Scan for the cell matching the given text and deliver its (x, y) coordinate at center. 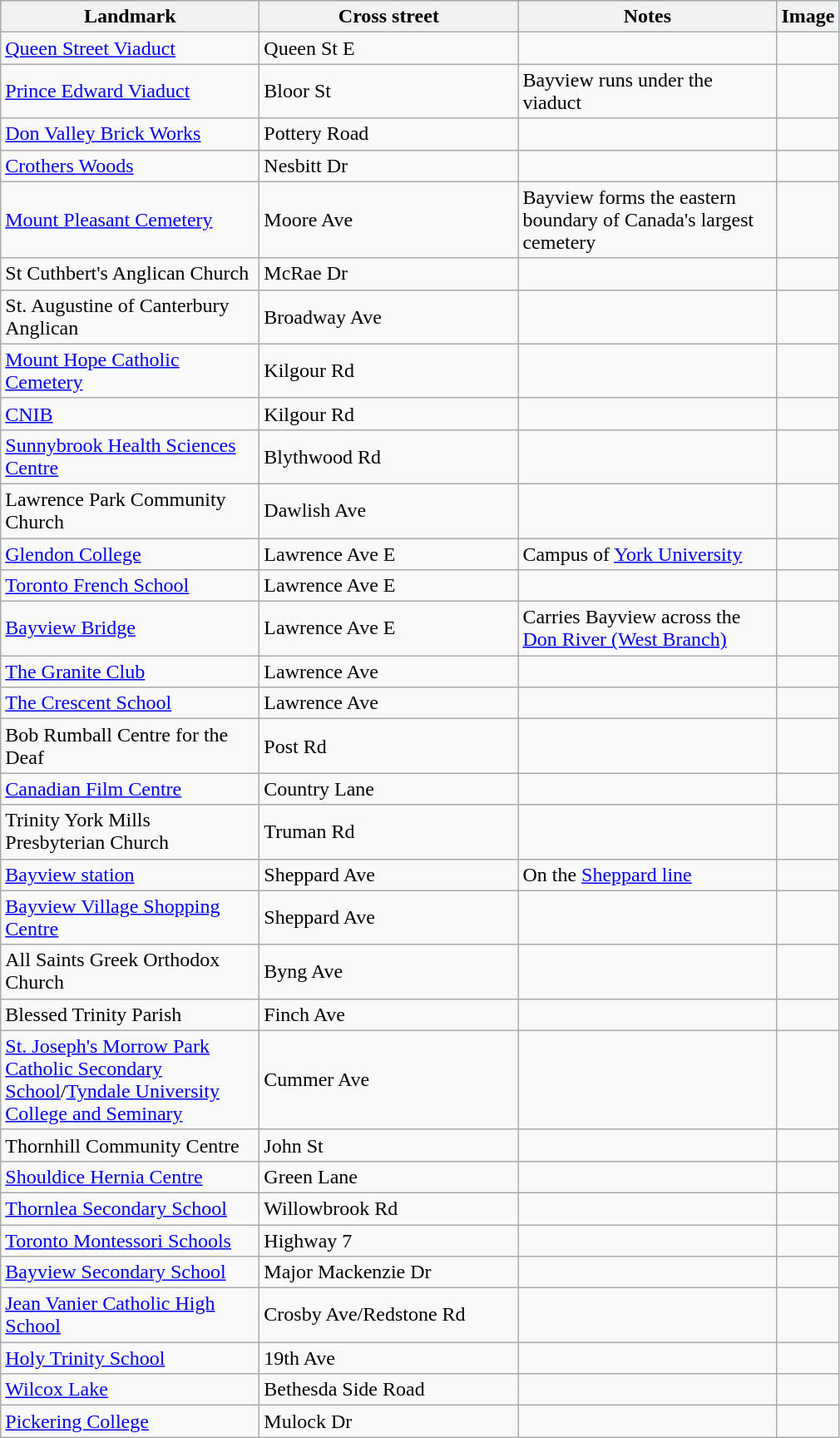
Crothers Woods (130, 166)
Country Lane (389, 789)
Lawrence Park Community Church (130, 511)
Bloor St (389, 92)
Nesbitt Dr (389, 166)
Thornhill Community Centre (130, 1145)
All Saints Greek Orthodox Church (130, 972)
Broadway Ave (389, 316)
Bayview station (130, 875)
Don Valley Brick Works (130, 134)
On the Sheppard line (647, 875)
Notes (647, 17)
Toronto Montessori Schools (130, 1241)
The Crescent School (130, 703)
Cummer Ave (389, 1080)
Truman Rd (389, 832)
Holy Trinity School (130, 1358)
Finch Ave (389, 1014)
Pickering College (130, 1421)
Mount Pleasant Cemetery (130, 220)
Image (808, 17)
Toronto French School (130, 586)
The Granite Club (130, 672)
Thornlea Secondary School (130, 1208)
Shouldice Hernia Centre (130, 1177)
Prince Edward Viaduct (130, 92)
Moore Ave (389, 220)
Glendon College (130, 553)
Campus of York University (647, 553)
Trinity York Mills Presbyterian Church (130, 832)
Blythwood Rd (389, 456)
Blessed Trinity Parish (130, 1014)
Queen St E (389, 48)
19th Ave (389, 1358)
St. Augustine of Canterbury Anglican (130, 316)
Canadian Film Centre (130, 789)
Jean Vanier Catholic High School (130, 1315)
Mount Hope Catholic Cemetery (130, 371)
Sunnybrook Health Sciences Centre (130, 456)
Cross street (389, 17)
Queen Street Viaduct (130, 48)
McRae Dr (389, 274)
Bayview Secondary School (130, 1272)
Highway 7 (389, 1241)
Byng Ave (389, 972)
CNIB (130, 414)
Post Rd (389, 746)
Pottery Road (389, 134)
Landmark (130, 17)
John St (389, 1145)
Bayview Bridge (130, 629)
Willowbrook Rd (389, 1208)
Green Lane (389, 1177)
Dawlish Ave (389, 511)
St. Joseph's Morrow Park Catholic Secondary School/Tyndale University College and Seminary (130, 1080)
Mulock Dr (389, 1421)
Bethesda Side Road (389, 1390)
Bob Rumball Centre for the Deaf (130, 746)
Crosby Ave/Redstone Rd (389, 1315)
Bayview forms the eastern boundary of Canada's largest cemetery (647, 220)
St Cuthbert's Anglican Church (130, 274)
Wilcox Lake (130, 1390)
Bayview runs under the viaduct (647, 92)
Carries Bayview across the Don River (West Branch) (647, 629)
Major Mackenzie Dr (389, 1272)
Bayview Village Shopping Centre (130, 917)
